Return (X, Y) of the center of cell containing provided text 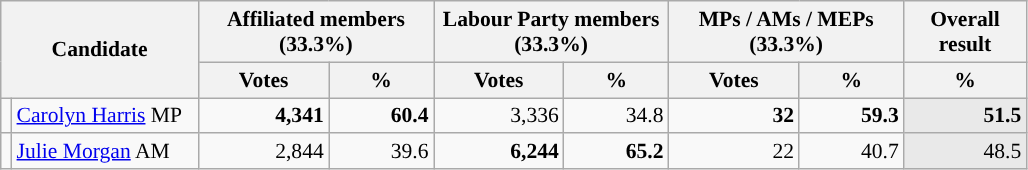
Overall result (966, 32)
48.5 (966, 152)
32 (734, 116)
60.4 (382, 116)
51.5 (966, 116)
40.7 (852, 152)
Labour Party members (33.3%) (552, 32)
4,341 (263, 116)
Affiliated members (33.3%) (316, 32)
59.3 (852, 116)
2,844 (263, 152)
3,336 (499, 116)
Carolyn Harris MP (106, 116)
34.8 (616, 116)
Candidate (100, 50)
Julie Morgan AM (106, 152)
39.6 (382, 152)
22 (734, 152)
MPs / AMs / MEPs (33.3%) (786, 32)
65.2 (616, 152)
6,244 (499, 152)
